Determine the (X, Y) coordinate at the center of the cell enclosing the given text.  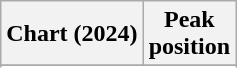
Peakposition (189, 34)
Chart (2024) (72, 34)
